Scan for the cell matching the given text and deliver its [x, y] coordinate at center. 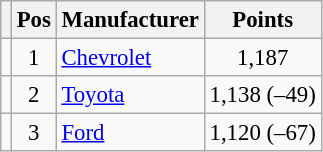
1,120 (–67) [262, 133]
Points [262, 20]
Toyota [130, 95]
Chevrolet [130, 58]
3 [34, 133]
Ford [130, 133]
Manufacturer [130, 20]
1,138 (–49) [262, 95]
1 [34, 58]
Pos [34, 20]
2 [34, 95]
1,187 [262, 58]
